Locate the cell with the specified text and output its (X, Y) center coordinate. 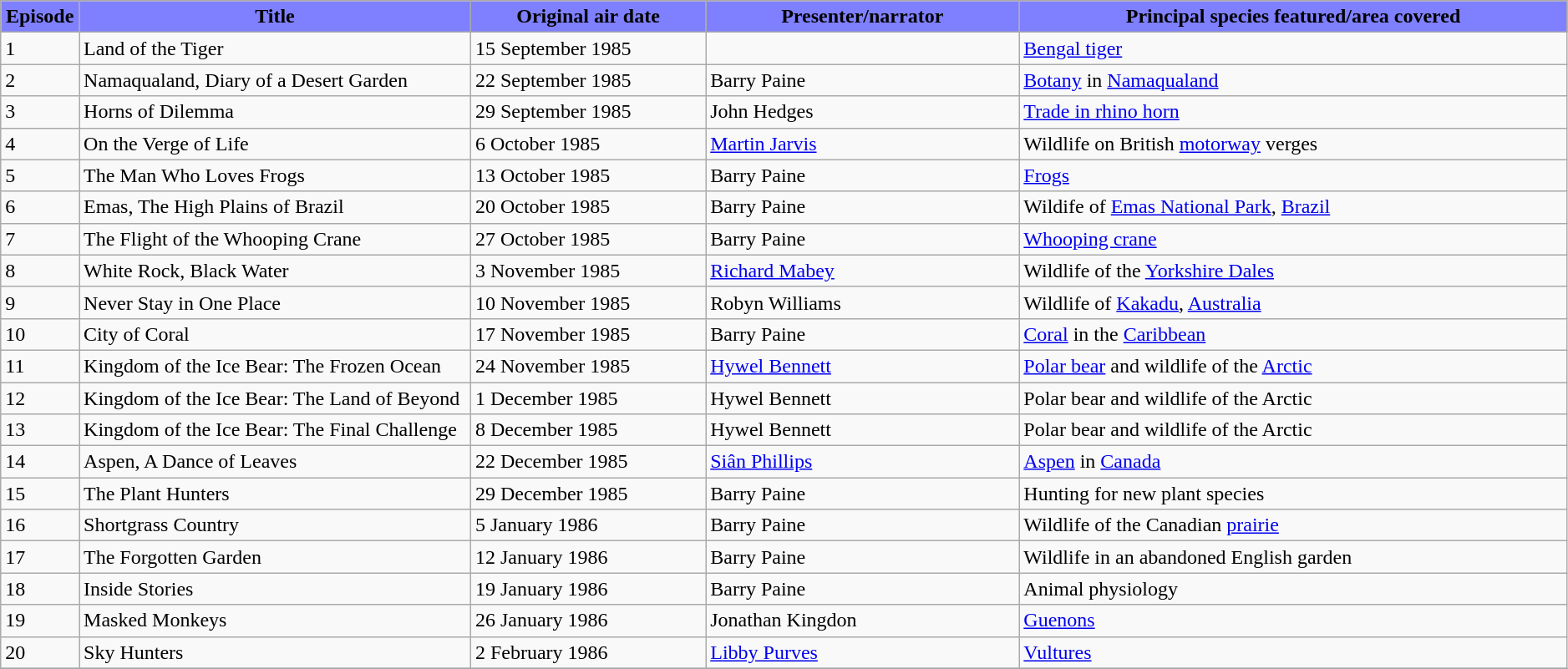
10 (40, 334)
20 (40, 652)
1 December 1985 (588, 398)
29 December 1985 (588, 494)
15 (40, 494)
Land of the Tiger (276, 48)
Wildlife of Kakadu, Australia (1293, 302)
9 (40, 302)
The Man Who Loves Frogs (276, 175)
Shortgrass Country (276, 525)
Masked Monkeys (276, 621)
Principal species featured/area covered (1293, 17)
3 November 1985 (588, 271)
Guenons (1293, 621)
Libby Purves (862, 652)
19 January 1986 (588, 589)
Aspen, A Dance of Leaves (276, 462)
2 (40, 80)
24 November 1985 (588, 366)
8 (40, 271)
Aspen in Canada (1293, 462)
Original air date (588, 17)
Hunting for new plant species (1293, 494)
Emas, The High Plains of Brazil (276, 207)
Whooping crane (1293, 239)
20 October 1985 (588, 207)
Inside Stories (276, 589)
Namaqualand, Diary of a Desert Garden (276, 80)
Jonathan Kingdon (862, 621)
22 December 1985 (588, 462)
John Hedges (862, 112)
8 December 1985 (588, 430)
Kingdom of the Ice Bear: The Land of Beyond (276, 398)
Wildlife of the Yorkshire Dales (1293, 271)
Botany in Namaqualand (1293, 80)
Presenter/narrator (862, 17)
4 (40, 144)
5 January 1986 (588, 525)
Episode (40, 17)
Title (276, 17)
Wildlife of the Canadian prairie (1293, 525)
Horns of Dilemma (276, 112)
Vultures (1293, 652)
On the Verge of Life (276, 144)
Kingdom of the Ice Bear: The Final Challenge (276, 430)
Kingdom of the Ice Bear: The Frozen Ocean (276, 366)
26 January 1986 (588, 621)
Richard Mabey (862, 271)
Coral in the Caribbean (1293, 334)
19 (40, 621)
Trade in rhino horn (1293, 112)
13 (40, 430)
16 (40, 525)
Siân Phillips (862, 462)
Wildlife on British motorway verges (1293, 144)
6 October 1985 (588, 144)
Martin Jarvis (862, 144)
1 (40, 48)
29 September 1985 (588, 112)
11 (40, 366)
15 September 1985 (588, 48)
10 November 1985 (588, 302)
27 October 1985 (588, 239)
5 (40, 175)
17 (40, 557)
2 February 1986 (588, 652)
Bengal tiger (1293, 48)
13 October 1985 (588, 175)
Robyn Williams (862, 302)
Wildife of Emas National Park, Brazil (1293, 207)
The Forgotten Garden (276, 557)
Never Stay in One Place (276, 302)
7 (40, 239)
Animal physiology (1293, 589)
17 November 1985 (588, 334)
White Rock, Black Water (276, 271)
3 (40, 112)
Wildlife in an abandoned English garden (1293, 557)
22 September 1985 (588, 80)
The Plant Hunters (276, 494)
Frogs (1293, 175)
Sky Hunters (276, 652)
12 January 1986 (588, 557)
14 (40, 462)
The Flight of the Whooping Crane (276, 239)
6 (40, 207)
12 (40, 398)
18 (40, 589)
City of Coral (276, 334)
